From the cell containing the given text, extract its center point as [x, y] coordinate. 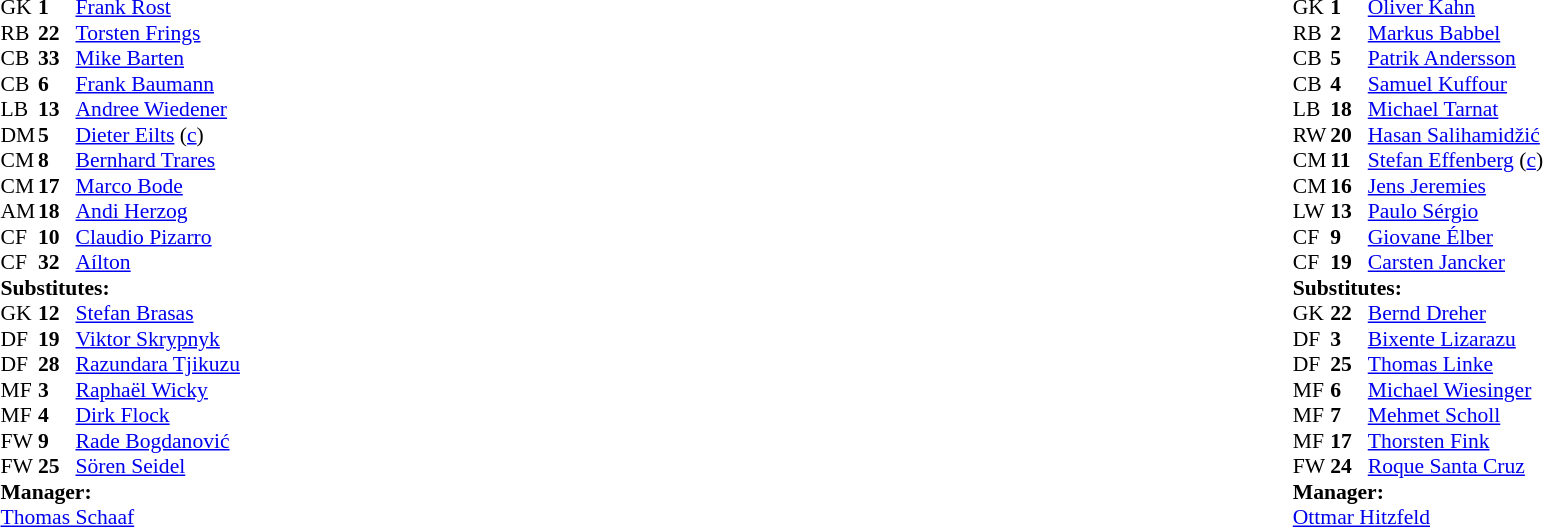
2 [1349, 33]
Bixente Lizarazu [1456, 339]
AM [19, 211]
24 [1349, 467]
LW [1312, 211]
Dirk Flock [158, 415]
16 [1349, 186]
Marco Bode [158, 186]
Dieter Eilts (c) [158, 135]
Claudio Pizarro [158, 237]
Mike Barten [158, 59]
Andree Wiedener [158, 109]
Michael Wiesinger [1456, 390]
Bernd Dreher [1456, 313]
Patrik Andersson [1456, 59]
Rade Bogdanović [158, 441]
Stefan Effenberg (c) [1456, 161]
20 [1349, 135]
28 [57, 365]
Razundara Tjikuzu [158, 365]
Michael Tarnat [1456, 109]
DM [19, 135]
Thorsten Fink [1456, 441]
7 [1349, 415]
Aílton [158, 263]
Jens Jeremies [1456, 186]
12 [57, 313]
Hasan Salihamidžić [1456, 135]
8 [57, 161]
Samuel Kuffour [1456, 84]
Torsten Frings [158, 33]
Bernhard Trares [158, 161]
Andi Herzog [158, 211]
33 [57, 59]
Giovane Élber [1456, 237]
Raphaël Wicky [158, 390]
Stefan Brasas [158, 313]
Mehmet Scholl [1456, 415]
32 [57, 263]
Markus Babbel [1456, 33]
Roque Santa Cruz [1456, 467]
Frank Baumann [158, 84]
Carsten Jancker [1456, 263]
RW [1312, 135]
11 [1349, 161]
Thomas Linke [1456, 365]
Sören Seidel [158, 467]
Viktor Skrypnyk [158, 339]
Paulo Sérgio [1456, 211]
10 [57, 237]
